Determine the [X, Y] coordinate at the center of the cell enclosing the given text.  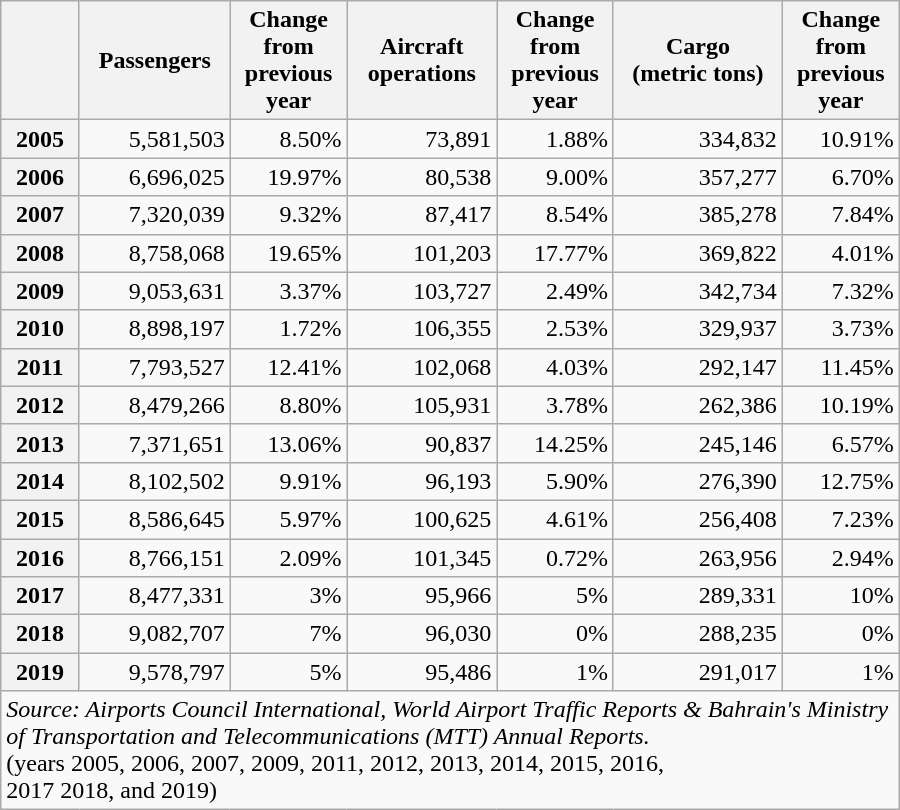
1.88% [556, 139]
276,390 [698, 481]
263,956 [698, 557]
3.73% [840, 329]
0.72% [556, 557]
13.06% [288, 443]
4.01% [840, 253]
2015 [40, 519]
342,734 [698, 291]
2.53% [556, 329]
8,102,502 [154, 481]
8,479,266 [154, 405]
2006 [40, 177]
245,146 [698, 443]
95,486 [422, 672]
2018 [40, 634]
12.41% [288, 367]
90,837 [422, 443]
9,578,797 [154, 672]
Passengers [154, 60]
102,068 [422, 367]
6,696,025 [154, 177]
262,386 [698, 405]
2012 [40, 405]
7.23% [840, 519]
5.90% [556, 481]
Cargo(metric tons) [698, 60]
9.00% [556, 177]
2.94% [840, 557]
95,966 [422, 596]
1.72% [288, 329]
80,538 [422, 177]
8.80% [288, 405]
2.49% [556, 291]
292,147 [698, 367]
7% [288, 634]
2017 [40, 596]
Aircraft operations [422, 60]
10% [840, 596]
8,586,645 [154, 519]
14.25% [556, 443]
17.77% [556, 253]
106,355 [422, 329]
7,371,651 [154, 443]
105,931 [422, 405]
7.32% [840, 291]
100,625 [422, 519]
2007 [40, 215]
2009 [40, 291]
101,345 [422, 557]
103,727 [422, 291]
357,277 [698, 177]
8,758,068 [154, 253]
3.78% [556, 405]
2005 [40, 139]
8.50% [288, 139]
10.91% [840, 139]
2016 [40, 557]
8,477,331 [154, 596]
7.84% [840, 215]
5,581,503 [154, 139]
334,832 [698, 139]
2019 [40, 672]
8,766,151 [154, 557]
4.61% [556, 519]
291,017 [698, 672]
3.37% [288, 291]
329,937 [698, 329]
6.70% [840, 177]
5.97% [288, 519]
87,417 [422, 215]
289,331 [698, 596]
9,082,707 [154, 634]
385,278 [698, 215]
9.91% [288, 481]
11.45% [840, 367]
8.54% [556, 215]
10.19% [840, 405]
19.65% [288, 253]
288,235 [698, 634]
7,793,527 [154, 367]
8,898,197 [154, 329]
9,053,631 [154, 291]
369,822 [698, 253]
2011 [40, 367]
2008 [40, 253]
7,320,039 [154, 215]
256,408 [698, 519]
9.32% [288, 215]
6.57% [840, 443]
96,193 [422, 481]
4.03% [556, 367]
3% [288, 596]
2.09% [288, 557]
12.75% [840, 481]
19.97% [288, 177]
2013 [40, 443]
2014 [40, 481]
101,203 [422, 253]
2010 [40, 329]
73,891 [422, 139]
96,030 [422, 634]
